Scan for the cell matching the given text and deliver its (x, y) coordinate at center. 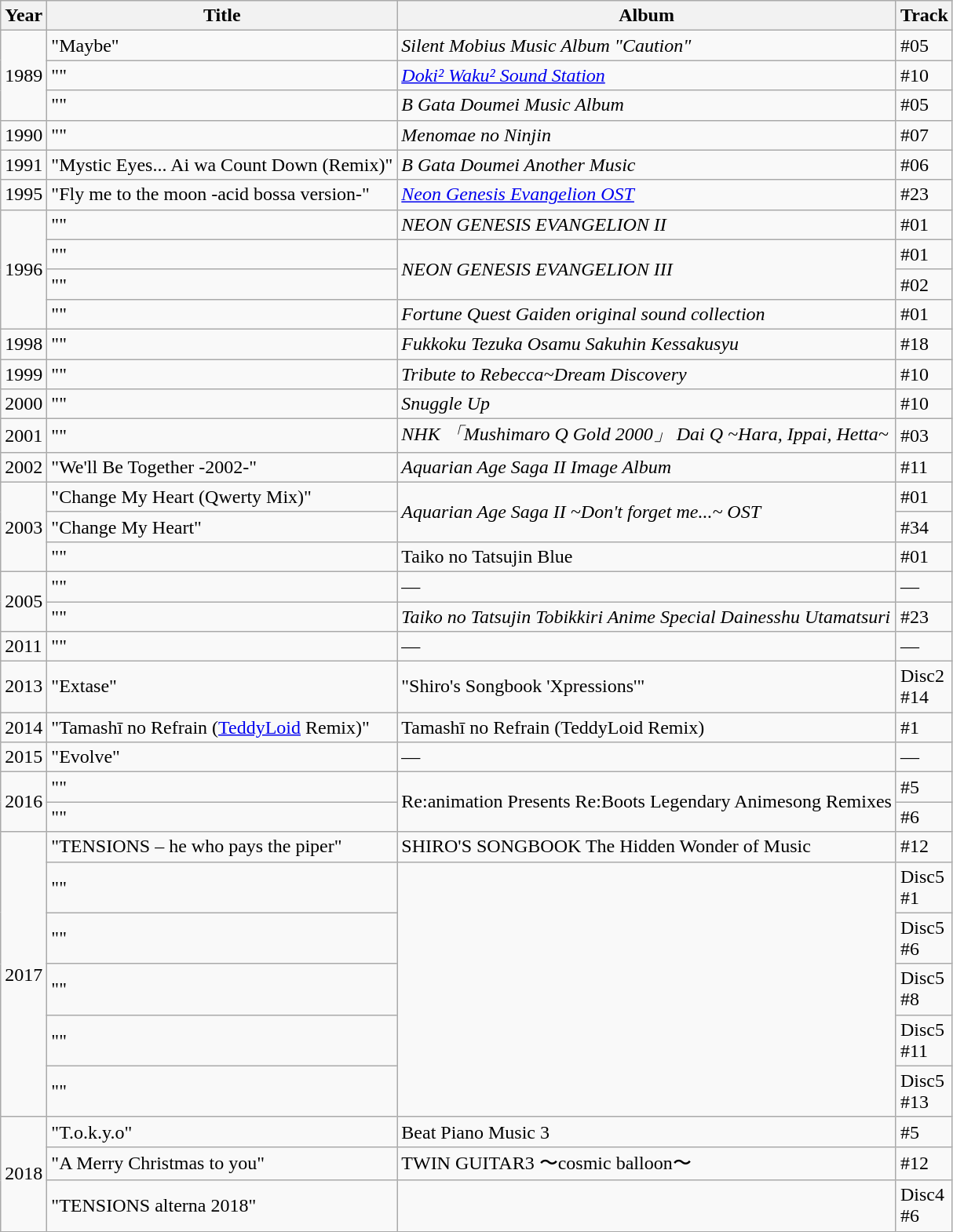
Title (222, 16)
"Change My Heart (Qwerty Mix)" (222, 497)
#18 (924, 344)
#07 (924, 135)
"Evolve" (222, 757)
NHK 「Mushimaro Q Gold 2000」 Dai Q ~Hara, Ippai, Hetta~ (647, 436)
"We'll Be Together -2002-" (222, 467)
Taiko no Tatsujin Tobikkiri Anime Special Dainesshu Utamatsuri (647, 616)
#02 (924, 284)
1999 (24, 374)
1995 (24, 195)
Disc5#1 (924, 887)
"TENSIONS – he who pays the piper" (222, 847)
Disc5#8 (924, 989)
Aquarian Age Saga II ~Don't forget me...~ OST (647, 512)
2002 (24, 467)
Track (924, 16)
2005 (24, 601)
Neon Genesis Evangelion OST (647, 195)
Disc5#6 (924, 939)
Tamashī no Refrain (TeddyLoid Remix) (647, 727)
Silent Mobius Music Album "Caution" (647, 46)
2015 (24, 757)
B Gata Doumei Another Music (647, 165)
#06 (924, 165)
Aquarian Age Saga II Image Album (647, 467)
Album (647, 16)
SHIRO'S SONGBOOK The Hidden Wonder of Music (647, 847)
"Mystic Eyes... Ai wa Count Down (Remix)" (222, 165)
"TENSIONS alterna 2018" (222, 1205)
1998 (24, 344)
"T.o.k.y.o" (222, 1132)
2017 (24, 975)
1990 (24, 135)
1991 (24, 165)
2003 (24, 527)
"Fly me to the moon -acid bossa version-" (222, 195)
2014 (24, 727)
Snuggle Up (647, 404)
#11 (924, 467)
2018 (24, 1174)
2016 (24, 802)
Tribute to Rebecca~Dream Discovery (647, 374)
Beat Piano Music 3 (647, 1132)
Disc4#6 (924, 1205)
Menomae no Ninjin (647, 135)
NEON GENESIS EVANGELION II (647, 224)
"Shiro's Songbook 'Xpressions'" (647, 687)
Disc5#11 (924, 1041)
B Gata Doumei Music Album (647, 105)
"A Merry Christmas to you" (222, 1163)
2000 (24, 404)
"Maybe" (222, 46)
2001 (24, 436)
Taiko no Tatsujin Blue (647, 556)
"Extase" (222, 687)
Disc5#13 (924, 1091)
Re:animation Presents Re:Boots Legendary Animesong Remixes (647, 802)
Doki² Waku² Sound Station (647, 75)
"Tamashī no Refrain (TeddyLoid Remix)" (222, 727)
1989 (24, 75)
1996 (24, 269)
NEON GENESIS EVANGELION III (647, 269)
#1 (924, 727)
TWIN GUITAR3 〜cosmic balloon〜 (647, 1163)
"Change My Heart" (222, 527)
Year (24, 16)
#34 (924, 527)
Fukkoku Tezuka Osamu Sakuhin Kessakusyu (647, 344)
#03 (924, 436)
Disc2#14 (924, 687)
Fortune Quest Gaiden original sound collection (647, 314)
#6 (924, 817)
2013 (24, 687)
2011 (24, 647)
